Capture the cell that displays the provided text and extract its (x, y) central coordinate. 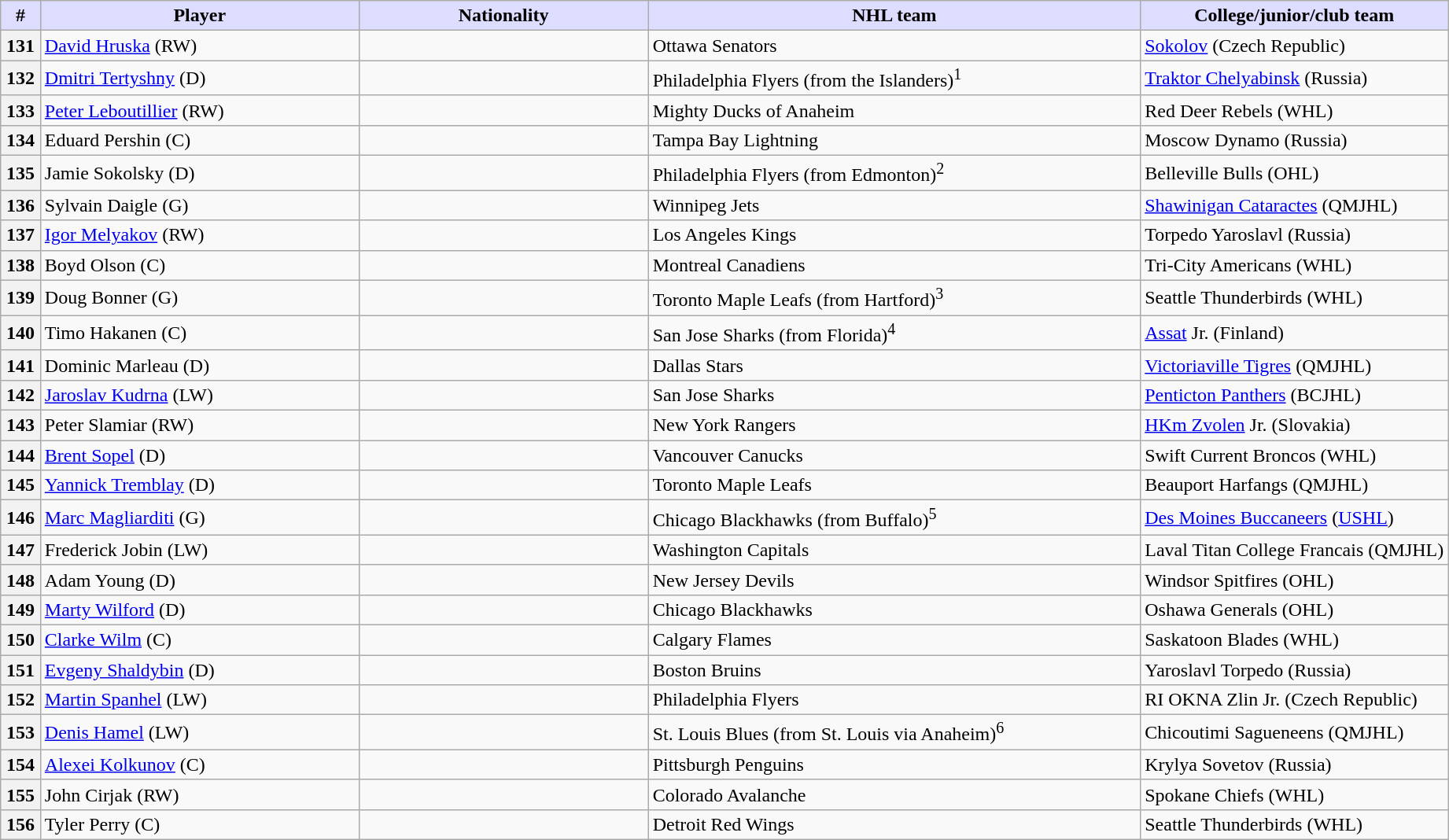
Denis Hamel (LW) (200, 733)
Philadelphia Flyers (from the Islanders)1 (894, 79)
145 (20, 485)
Player (200, 16)
Belleville Bulls (OHL) (1295, 173)
Sokolov (Czech Republic) (1295, 46)
Alexei Kolkunov (C) (200, 764)
Timo Hakanen (C) (200, 333)
Jamie Sokolsky (D) (200, 173)
137 (20, 235)
148 (20, 580)
147 (20, 550)
Dallas Stars (894, 365)
San Jose Sharks (from Florida)4 (894, 333)
Clarke Wilm (C) (200, 639)
154 (20, 764)
Jaroslav Kudrna (LW) (200, 395)
Moscow Dynamo (Russia) (1295, 140)
Calgary Flames (894, 639)
Marc Magliarditi (G) (200, 518)
Tyler Perry (C) (200, 824)
Windsor Spitfires (OHL) (1295, 580)
Toronto Maple Leafs (894, 485)
Tampa Bay Lightning (894, 140)
Shawinigan Cataractes (QMJHL) (1295, 205)
San Jose Sharks (894, 395)
151 (20, 670)
155 (20, 794)
NHL team (894, 16)
144 (20, 455)
156 (20, 824)
Laval Titan College Francais (QMJHL) (1295, 550)
Victoriaville Tigres (QMJHL) (1295, 365)
Doug Bonner (G) (200, 297)
New York Rangers (894, 426)
# (20, 16)
HKm Zvolen Jr. (Slovakia) (1295, 426)
Martin Spanhel (LW) (200, 700)
138 (20, 265)
Traktor Chelyabinsk (Russia) (1295, 79)
149 (20, 610)
Mighty Ducks of Anaheim (894, 110)
Dmitri Tertyshny (D) (200, 79)
Nationality (503, 16)
Krylya Sovetov (Russia) (1295, 764)
New Jersey Devils (894, 580)
142 (20, 395)
139 (20, 297)
Torpedo Yaroslavl (Russia) (1295, 235)
Sylvain Daigle (G) (200, 205)
Winnipeg Jets (894, 205)
143 (20, 426)
153 (20, 733)
Peter Leboutillier (RW) (200, 110)
Colorado Avalanche (894, 794)
Boyd Olson (C) (200, 265)
135 (20, 173)
Philadelphia Flyers (894, 700)
Montreal Canadiens (894, 265)
Dominic Marleau (D) (200, 365)
Pittsburgh Penguins (894, 764)
RI OKNA Zlin Jr. (Czech Republic) (1295, 700)
150 (20, 639)
Boston Bruins (894, 670)
David Hruska (RW) (200, 46)
131 (20, 46)
Frederick Jobin (LW) (200, 550)
Yannick Tremblay (D) (200, 485)
152 (20, 700)
Los Angeles Kings (894, 235)
Adam Young (D) (200, 580)
141 (20, 365)
College/junior/club team (1295, 16)
Des Moines Buccaneers (USHL) (1295, 518)
Tri-City Americans (WHL) (1295, 265)
Brent Sopel (D) (200, 455)
132 (20, 79)
Oshawa Generals (OHL) (1295, 610)
Evgeny Shaldybin (D) (200, 670)
Toronto Maple Leafs (from Hartford)3 (894, 297)
Yaroslavl Torpedo (Russia) (1295, 670)
Chicago Blackhawks (from Buffalo)5 (894, 518)
Swift Current Broncos (WHL) (1295, 455)
Peter Slamiar (RW) (200, 426)
Ottawa Senators (894, 46)
133 (20, 110)
Red Deer Rebels (WHL) (1295, 110)
Assat Jr. (Finland) (1295, 333)
134 (20, 140)
Vancouver Canucks (894, 455)
Beauport Harfangs (QMJHL) (1295, 485)
Chicago Blackhawks (894, 610)
Penticton Panthers (BCJHL) (1295, 395)
146 (20, 518)
Igor Melyakov (RW) (200, 235)
Spokane Chiefs (WHL) (1295, 794)
Detroit Red Wings (894, 824)
140 (20, 333)
Marty Wilford (D) (200, 610)
Eduard Pershin (C) (200, 140)
136 (20, 205)
Philadelphia Flyers (from Edmonton)2 (894, 173)
John Cirjak (RW) (200, 794)
Chicoutimi Sagueneens (QMJHL) (1295, 733)
Saskatoon Blades (WHL) (1295, 639)
Washington Capitals (894, 550)
St. Louis Blues (from St. Louis via Anaheim)6 (894, 733)
